Find where the given text appears and provide that cell's center as [x, y] coordinate. 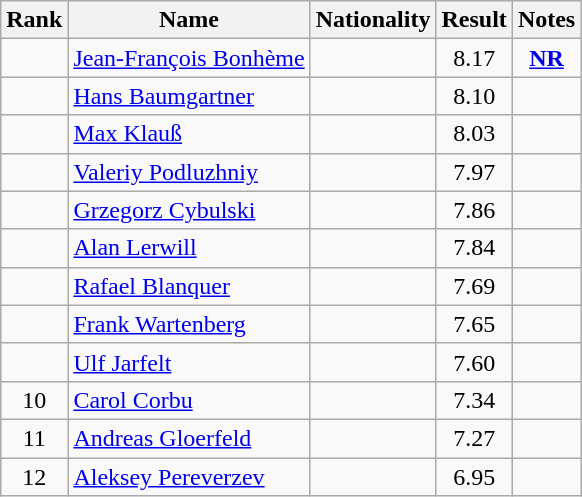
Aleksey Pereverzev [189, 477]
8.10 [474, 96]
Notes [546, 20]
7.60 [474, 362]
12 [34, 477]
Frank Wartenberg [189, 324]
Andreas Gloerfeld [189, 438]
11 [34, 438]
Hans Baumgartner [189, 96]
7.97 [474, 172]
Nationality [373, 20]
7.65 [474, 324]
7.27 [474, 438]
NR [546, 58]
Name [189, 20]
Jean-François Bonhème [189, 58]
Grzegorz Cybulski [189, 210]
Alan Lerwill [189, 248]
7.84 [474, 248]
8.17 [474, 58]
Ulf Jarfelt [189, 362]
Rafael Blanquer [189, 286]
Max Klauß [189, 134]
Result [474, 20]
7.69 [474, 286]
6.95 [474, 477]
Rank [34, 20]
Valeriy Podluzhniy [189, 172]
7.86 [474, 210]
Carol Corbu [189, 400]
7.34 [474, 400]
10 [34, 400]
8.03 [474, 134]
